Scan for the cell matching the given text and deliver its [x, y] coordinate at center. 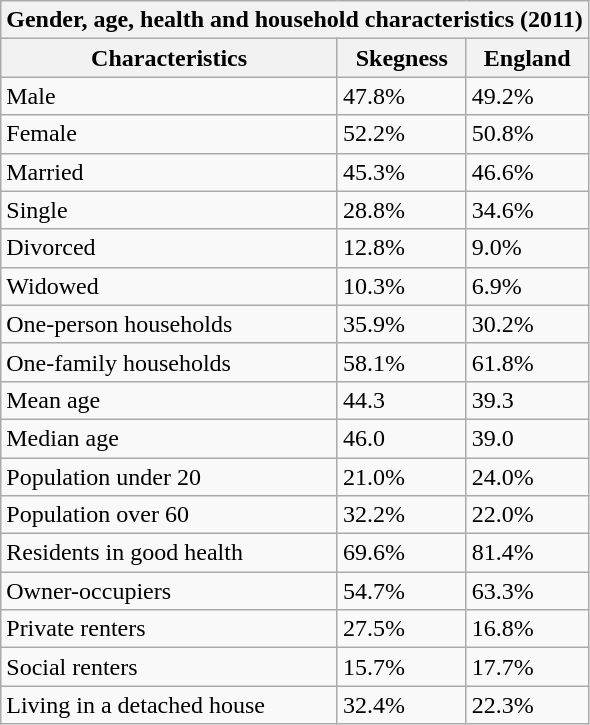
Owner-occupiers [170, 591]
15.7% [402, 667]
One-person households [170, 324]
6.9% [527, 286]
30.2% [527, 324]
32.2% [402, 515]
16.8% [527, 629]
39.0 [527, 438]
22.3% [527, 705]
21.0% [402, 477]
46.6% [527, 172]
28.8% [402, 210]
22.0% [527, 515]
Residents in good health [170, 553]
58.1% [402, 362]
One-family households [170, 362]
24.0% [527, 477]
Gender, age, health and household characteristics (2011) [295, 20]
Mean age [170, 400]
52.2% [402, 134]
Widowed [170, 286]
Divorced [170, 248]
63.3% [527, 591]
Married [170, 172]
44.3 [402, 400]
Characteristics [170, 58]
61.8% [527, 362]
45.3% [402, 172]
Single [170, 210]
17.7% [527, 667]
Population over 60 [170, 515]
27.5% [402, 629]
81.4% [527, 553]
46.0 [402, 438]
Median age [170, 438]
35.9% [402, 324]
England [527, 58]
54.7% [402, 591]
47.8% [402, 96]
49.2% [527, 96]
32.4% [402, 705]
34.6% [527, 210]
10.3% [402, 286]
Social renters [170, 667]
9.0% [527, 248]
Population under 20 [170, 477]
39.3 [527, 400]
Private renters [170, 629]
Male [170, 96]
Female [170, 134]
Skegness [402, 58]
50.8% [527, 134]
12.8% [402, 248]
69.6% [402, 553]
Living in a detached house [170, 705]
